Capture the cell that displays the provided text and extract its (X, Y) central coordinate. 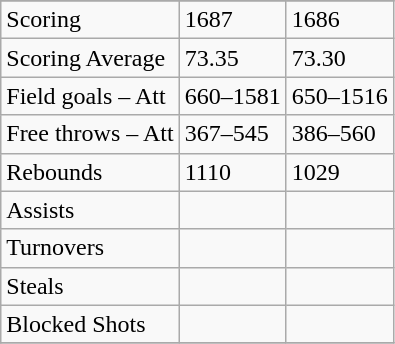
Free throws – Att (90, 134)
1686 (340, 20)
1687 (232, 20)
Field goals – Att (90, 96)
1029 (340, 172)
660–1581 (232, 96)
Scoring Average (90, 58)
650–1516 (340, 96)
Scoring (90, 20)
Blocked Shots (90, 324)
367–545 (232, 134)
386–560 (340, 134)
Rebounds (90, 172)
73.35 (232, 58)
Assists (90, 210)
73.30 (340, 58)
1110 (232, 172)
Steals (90, 286)
Turnovers (90, 248)
